Extract the (X, Y) coordinate from the center of the cell holding the provided text.  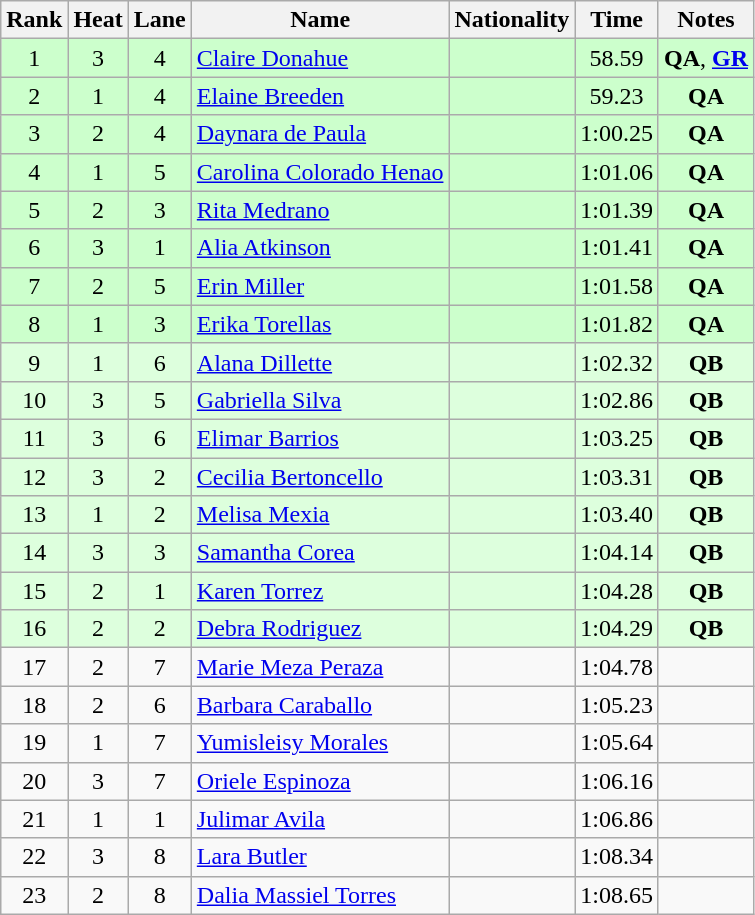
1:04.14 (617, 553)
1:05.64 (617, 743)
1:01.82 (617, 324)
15 (34, 591)
1:04.29 (617, 629)
1:03.25 (617, 438)
1:01.06 (617, 172)
58.59 (617, 58)
Claire Donahue (320, 58)
Alia Atkinson (320, 248)
14 (34, 553)
1:00.25 (617, 134)
Rita Medrano (320, 210)
Gabriella Silva (320, 400)
11 (34, 438)
12 (34, 477)
Erika Torellas (320, 324)
1:03.40 (617, 515)
Dalia Massiel Torres (320, 895)
21 (34, 819)
Rank (34, 20)
Melisa Mexia (320, 515)
1:04.78 (617, 667)
19 (34, 743)
13 (34, 515)
1:01.39 (617, 210)
1:08.65 (617, 895)
Karen Torrez (320, 591)
Time (617, 20)
Daynara de Paula (320, 134)
23 (34, 895)
Elaine Breeden (320, 96)
Lara Butler (320, 857)
Erin Miller (320, 286)
Debra Rodriguez (320, 629)
16 (34, 629)
18 (34, 705)
Samantha Corea (320, 553)
Heat (98, 20)
10 (34, 400)
1:05.23 (617, 705)
Marie Meza Peraza (320, 667)
1:01.41 (617, 248)
QA, GR (706, 58)
Carolina Colorado Henao (320, 172)
1:06.86 (617, 819)
Oriele Espinoza (320, 781)
Lane (160, 20)
9 (34, 362)
Name (320, 20)
1:02.32 (617, 362)
Yumisleisy Morales (320, 743)
1:04.28 (617, 591)
Nationality (512, 20)
1:01.58 (617, 286)
Elimar Barrios (320, 438)
1:03.31 (617, 477)
59.23 (617, 96)
Alana Dillette (320, 362)
Barbara Caraballo (320, 705)
22 (34, 857)
17 (34, 667)
1:06.16 (617, 781)
Julimar Avila (320, 819)
1:02.86 (617, 400)
Cecilia Bertoncello (320, 477)
Notes (706, 20)
20 (34, 781)
1:08.34 (617, 857)
